Detect which cell encompasses the target text, then output its [x, y] center coordinate. 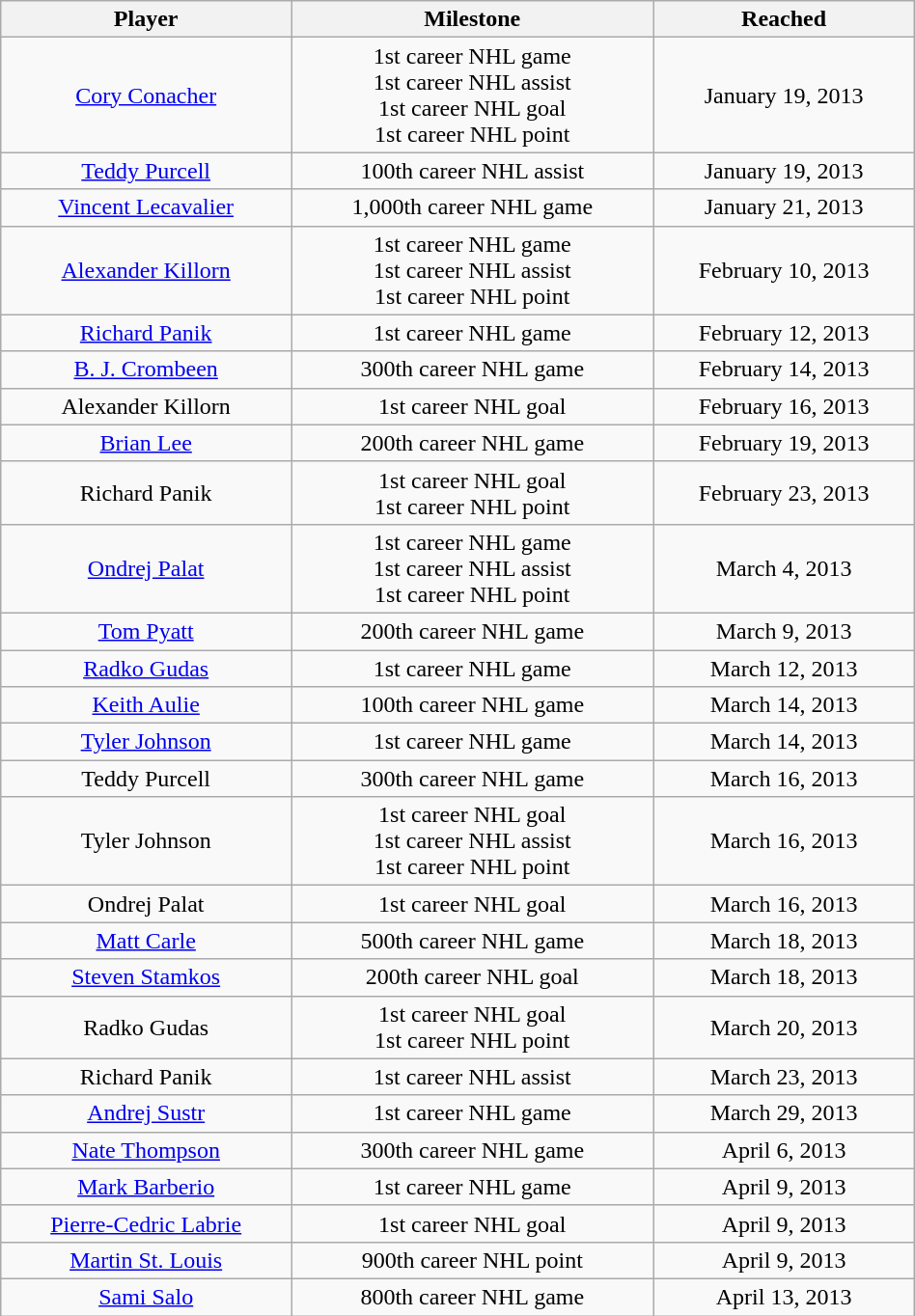
February 12, 2013 [784, 333]
February 19, 2013 [784, 443]
Martin St. Louis [147, 1260]
Tom Pyatt [147, 631]
April 13, 2013 [784, 1297]
Pierre-Cedric Labrie [147, 1223]
1st career NHL game1st career NHL assist1st career NHL goal1st career NHL point [473, 95]
Milestone [473, 19]
February 10, 2013 [784, 270]
1,000th career NHL game [473, 207]
March 12, 2013 [784, 669]
February 14, 2013 [784, 370]
Player [147, 19]
Andrej Sustr [147, 1113]
March 20, 2013 [784, 1027]
B. J. Crombeen [147, 370]
Reached [784, 19]
March 4, 2013 [784, 568]
1st career NHL assist [473, 1077]
900th career NHL point [473, 1260]
March 9, 2013 [784, 631]
Matt Carle [147, 941]
Steven Stamkos [147, 977]
Cory Conacher [147, 95]
Mark Barberio [147, 1187]
March 29, 2013 [784, 1113]
800th career NHL game [473, 1297]
Vincent Lecavalier [147, 207]
January 21, 2013 [784, 207]
February 16, 2013 [784, 406]
100th career NHL game [473, 705]
Nate Thompson [147, 1150]
Keith Aulie [147, 705]
February 23, 2013 [784, 492]
Sami Salo [147, 1297]
100th career NHL assist [473, 171]
April 6, 2013 [784, 1150]
200th career NHL goal [473, 977]
500th career NHL game [473, 941]
March 23, 2013 [784, 1077]
Brian Lee [147, 443]
1st career NHL goal1st career NHL assist1st career NHL point [473, 841]
